From the cell containing the given text, extract its center point as [x, y] coordinate. 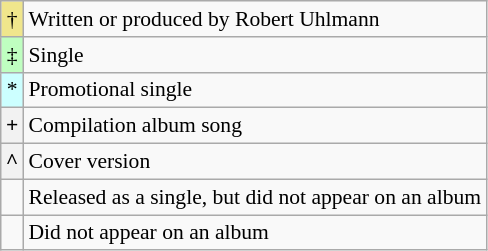
Written or produced by Robert Uhlmann [254, 19]
Cover version [254, 162]
Promotional single [254, 90]
Compilation album song [254, 126]
Released as a single, but did not appear on an album [254, 197]
+ [12, 126]
^ [12, 162]
‡ [12, 55]
Did not appear on an album [254, 233]
† [12, 19]
Single [254, 55]
* [12, 90]
